Determine the (X, Y) coordinate at the center of the cell enclosing the given text.  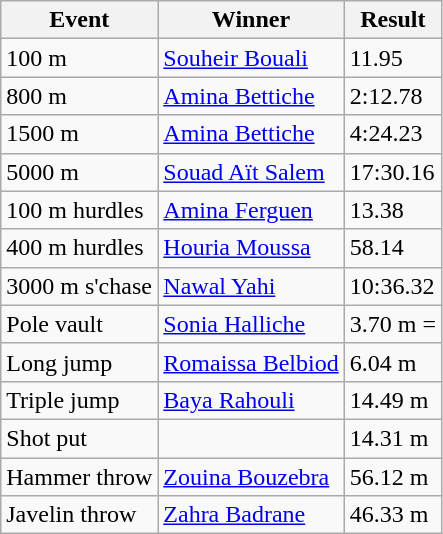
3000 m s'chase (80, 286)
14.49 m (392, 400)
Romaissa Belbiod (251, 362)
11.95 (392, 58)
Result (392, 20)
Winner (251, 20)
Shot put (80, 438)
Nawal Yahi (251, 286)
5000 m (80, 172)
17:30.16 (392, 172)
1500 m (80, 134)
46.33 m (392, 515)
Event (80, 20)
Zouina Bouzebra (251, 477)
Hammer throw (80, 477)
Triple jump (80, 400)
6.04 m (392, 362)
10:36.32 (392, 286)
Amina Ferguen (251, 210)
3.70 m = (392, 324)
Long jump (80, 362)
100 m (80, 58)
Baya Rahouli (251, 400)
100 m hurdles (80, 210)
800 m (80, 96)
Sonia Halliche (251, 324)
4:24.23 (392, 134)
56.12 m (392, 477)
13.38 (392, 210)
Javelin throw (80, 515)
400 m hurdles (80, 248)
Pole vault (80, 324)
Souheir Bouali (251, 58)
Houria Moussa (251, 248)
14.31 m (392, 438)
Zahra Badrane (251, 515)
Souad Aït Salem (251, 172)
2:12.78 (392, 96)
58.14 (392, 248)
